Find where the given text appears and provide that cell's center as [x, y] coordinate. 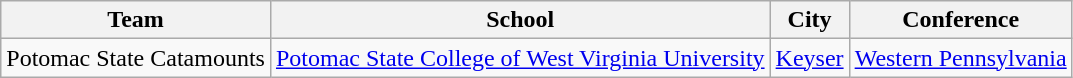
Potomac State College of West Virginia University [520, 58]
Potomac State Catamounts [136, 58]
Team [136, 20]
Western Pennsylvania [960, 58]
Keyser [810, 58]
City [810, 20]
Conference [960, 20]
School [520, 20]
